From the cell containing the given text, extract its center point as [X, Y] coordinate. 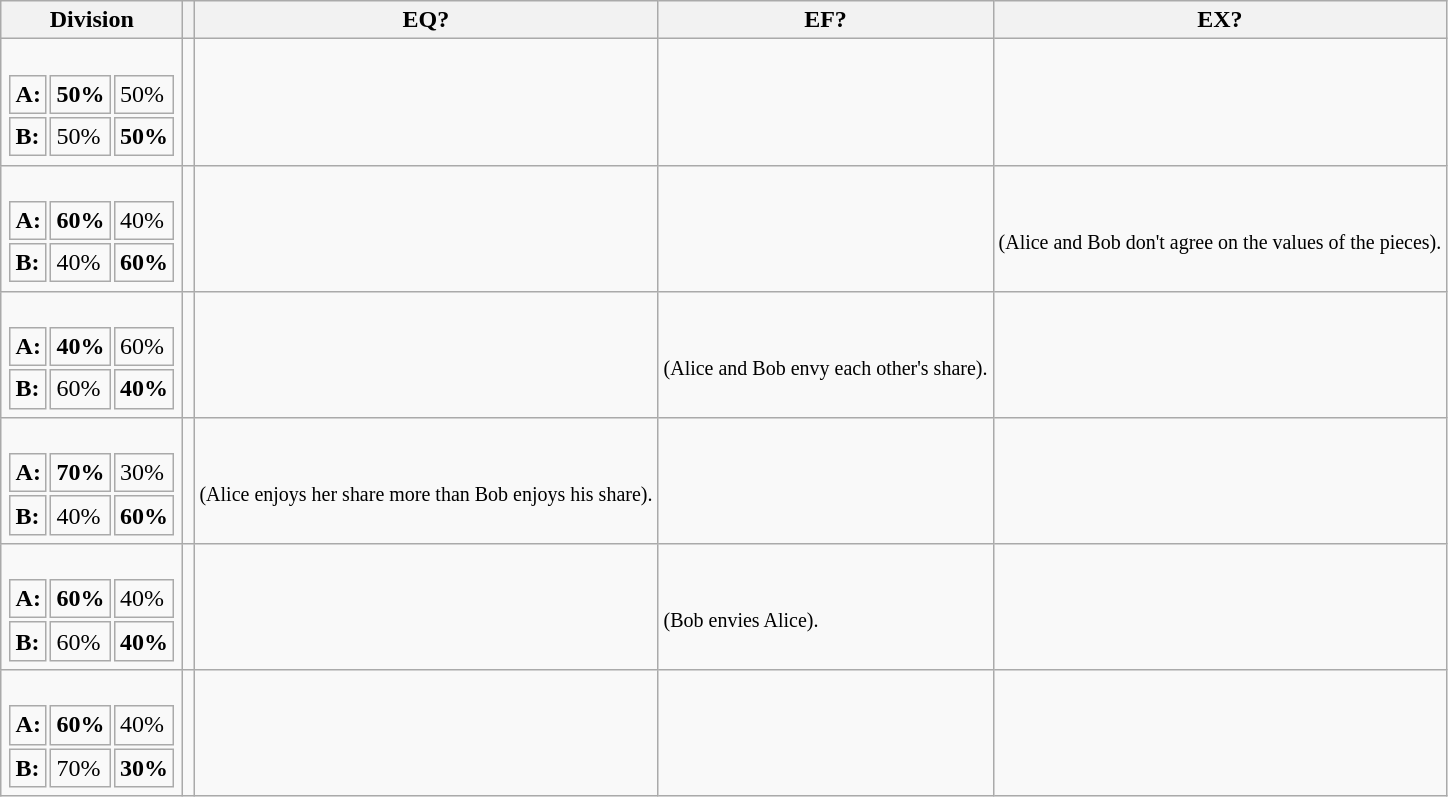
(Alice and Bob don't agree on the values of the pieces). [1220, 228]
(Alice and Bob envy each other's share). [826, 354]
A: 70% 30% B: 40% 60% [92, 480]
EF? [826, 20]
EQ? [426, 20]
A: 60% 40% B: 40% 60% [92, 228]
(Alice enjoys her share more than Bob enjoys his share). [426, 480]
A: 40% 60% B: 60% 40% [92, 354]
A: 60% 40% B: 60% 40% [92, 607]
(Bob envies Alice). [826, 607]
A: 50% 50% B: 50% 50% [92, 102]
Division [92, 20]
A: 60% 40% B: 70% 30% [92, 733]
EX? [1220, 20]
